Scan for the cell matching the given text and deliver its [x, y] coordinate at center. 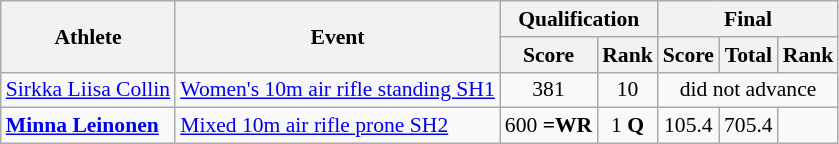
1 Q [628, 126]
Final [748, 19]
Qualification [579, 19]
105.4 [688, 126]
Total [748, 55]
Event [338, 36]
381 [548, 90]
Mixed 10m air rifle prone SH2 [338, 126]
Athlete [88, 36]
600 =WR [548, 126]
Sirkka Liisa Collin [88, 90]
Women's 10m air rifle standing SH1 [338, 90]
Minna Leinonen [88, 126]
10 [628, 90]
705.4 [748, 126]
did not advance [748, 90]
